Scan for the cell matching the given text and deliver its [X, Y] coordinate at center. 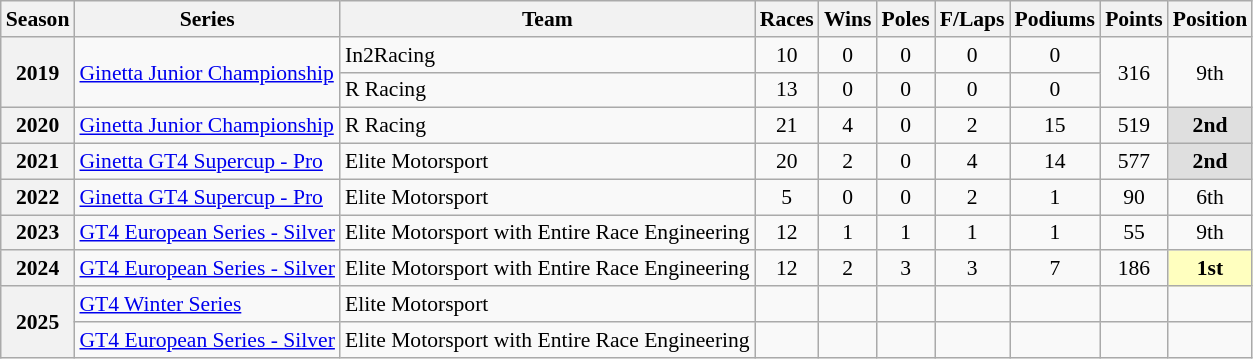
Poles [906, 19]
90 [1134, 197]
14 [1056, 162]
Position [1210, 19]
316 [1134, 72]
15 [1056, 126]
Points [1134, 19]
2023 [38, 233]
Wins [848, 19]
1st [1210, 269]
Season [38, 19]
21 [787, 126]
2022 [38, 197]
6th [1210, 197]
10 [787, 55]
GT4 Winter Series [207, 304]
186 [1134, 269]
577 [1134, 162]
Team [548, 19]
F/Laps [972, 19]
Races [787, 19]
2019 [38, 72]
2020 [38, 126]
2021 [38, 162]
5 [787, 197]
Series [207, 19]
55 [1134, 233]
519 [1134, 126]
Podiums [1056, 19]
2025 [38, 322]
13 [787, 90]
In2Racing [548, 55]
7 [1056, 269]
20 [787, 162]
2024 [38, 269]
